Capture the cell that displays the provided text and extract its (x, y) central coordinate. 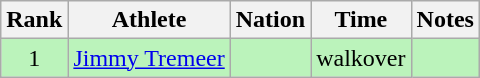
Rank (34, 20)
Notes (445, 20)
1 (34, 58)
Athlete (149, 20)
Jimmy Tremeer (149, 58)
walkover (361, 58)
Nation (270, 20)
Time (361, 20)
